Identify which cell holds the provided text, then report its (X, Y) central coordinate. 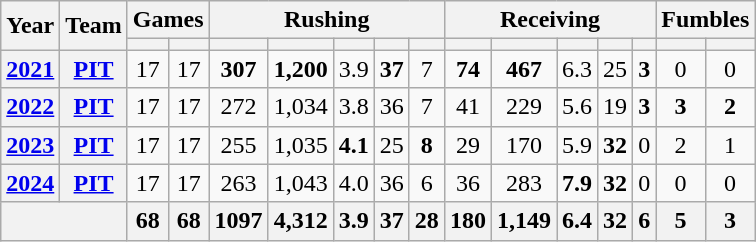
272 (238, 107)
467 (524, 69)
1,200 (300, 69)
Year (30, 26)
5 (681, 221)
19 (616, 107)
74 (468, 69)
Fumbles (706, 20)
3.8 (354, 107)
2023 (30, 145)
2024 (30, 183)
180 (468, 221)
Receiving (550, 20)
4,312 (300, 221)
2021 (30, 69)
307 (238, 69)
6.4 (576, 221)
29 (468, 145)
4.1 (354, 145)
28 (426, 221)
1,149 (524, 221)
Games (168, 20)
41 (468, 107)
4.0 (354, 183)
1,043 (300, 183)
170 (524, 145)
Rushing (326, 20)
7.9 (576, 183)
1097 (238, 221)
Team (94, 26)
1,034 (300, 107)
5.6 (576, 107)
255 (238, 145)
2022 (30, 107)
229 (524, 107)
5.9 (576, 145)
263 (238, 183)
1,035 (300, 145)
8 (426, 145)
1 (730, 145)
6.3 (576, 69)
283 (524, 183)
